Output the (x, y) coordinate of the center of the cell containing the given text.  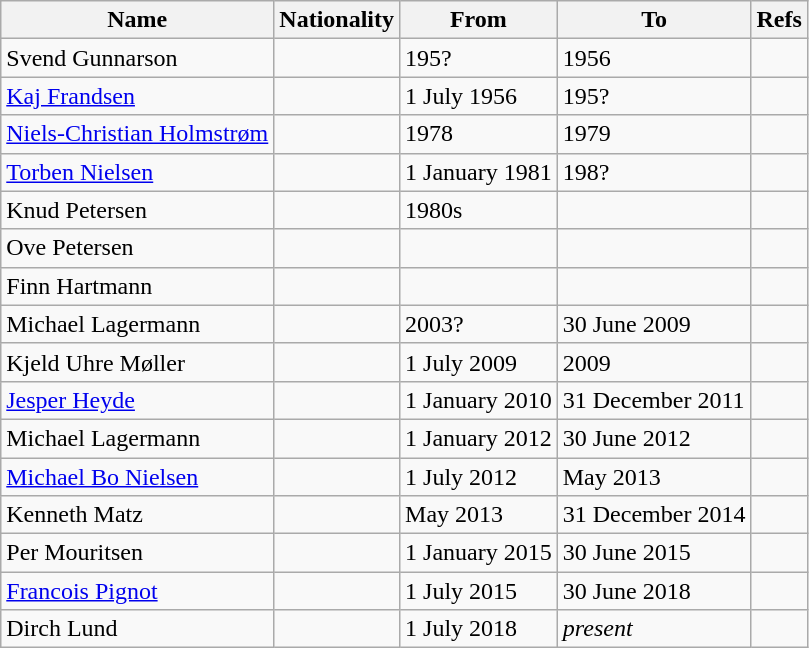
From (479, 20)
Niels-Christian Holmstrøm (138, 134)
1 July 2015 (479, 591)
1 January 1981 (479, 172)
present (654, 629)
1 January 2015 (479, 553)
Torben Nielsen (138, 172)
Per Mouritsen (138, 553)
30 June 2012 (654, 438)
Knud Petersen (138, 210)
Jesper Heyde (138, 400)
Svend Gunnarson (138, 58)
Michael Bo Nielsen (138, 477)
To (654, 20)
1 July 2012 (479, 477)
31 December 2011 (654, 400)
1 January 2012 (479, 438)
Francois Pignot (138, 591)
30 June 2015 (654, 553)
31 December 2014 (654, 515)
1 July 2018 (479, 629)
Finn Hartmann (138, 286)
30 June 2009 (654, 324)
198? (654, 172)
Nationality (337, 20)
Dirch Lund (138, 629)
Kaj Frandsen (138, 96)
1978 (479, 134)
1956 (654, 58)
1 July 2009 (479, 362)
Ove Petersen (138, 248)
Kjeld Uhre Møller (138, 362)
1979 (654, 134)
30 June 2018 (654, 591)
Refs (779, 20)
1980s (479, 210)
1 July 1956 (479, 96)
Name (138, 20)
1 January 2010 (479, 400)
Kenneth Matz (138, 515)
2009 (654, 362)
2003? (479, 324)
